Extract the [x, y] coordinate from the center of the cell holding the provided text.  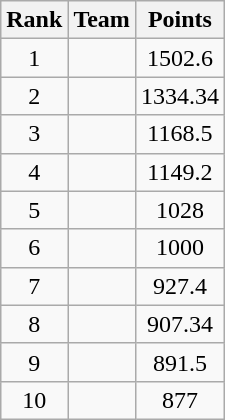
6 [34, 248]
1 [34, 58]
Rank [34, 20]
1028 [180, 210]
Team [102, 20]
1168.5 [180, 134]
891.5 [180, 362]
907.34 [180, 324]
7 [34, 286]
Points [180, 20]
3 [34, 134]
5 [34, 210]
877 [180, 400]
8 [34, 324]
927.4 [180, 286]
1502.6 [180, 58]
1334.34 [180, 96]
10 [34, 400]
2 [34, 96]
9 [34, 362]
4 [34, 172]
1000 [180, 248]
1149.2 [180, 172]
